For the text-containing cell, return its midpoint in (X, Y) coordinate format. 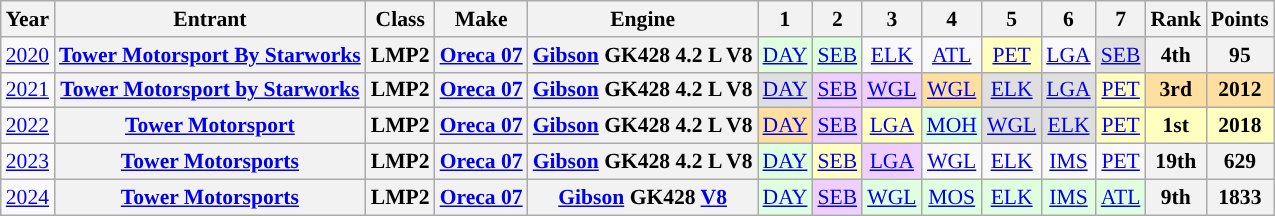
Tower Motorsport by Starworks (210, 90)
2012 (1240, 90)
MOS (952, 197)
1st (1176, 126)
Class (400, 19)
2022 (28, 126)
1 (786, 19)
Gibson GK428 V8 (643, 197)
2021 (28, 90)
Tower Motorsport (210, 126)
9th (1176, 197)
Rank (1176, 19)
MOH (952, 126)
629 (1240, 162)
Engine (643, 19)
Entrant (210, 19)
Make (482, 19)
5 (1012, 19)
4th (1176, 55)
2018 (1240, 126)
3 (892, 19)
1833 (1240, 197)
2020 (28, 55)
2 (837, 19)
4 (952, 19)
95 (1240, 55)
3rd (1176, 90)
6 (1068, 19)
19th (1176, 162)
Year (28, 19)
Tower Motorsport By Starworks (210, 55)
2024 (28, 197)
2023 (28, 162)
Points (1240, 19)
7 (1121, 19)
